Capture the cell that displays the provided text and extract its [X, Y] central coordinate. 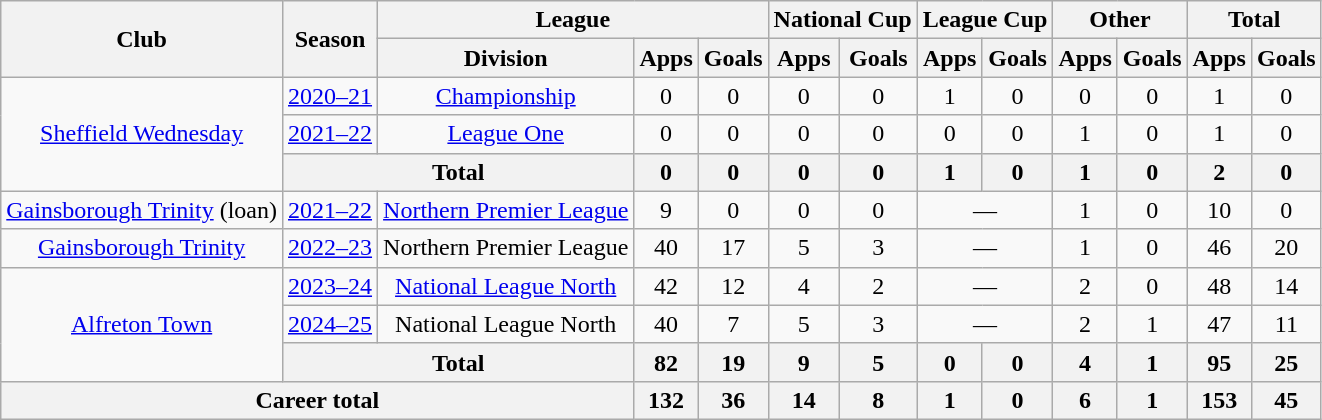
48 [1219, 286]
Championship [506, 96]
82 [666, 362]
Sheffield Wednesday [142, 134]
36 [733, 400]
45 [1286, 400]
95 [1219, 362]
Gainsborough Trinity (loan) [142, 210]
Career total [318, 400]
8 [879, 400]
2023–24 [330, 286]
2022–23 [330, 248]
League [573, 20]
10 [1219, 210]
17 [733, 248]
6 [1085, 400]
Division [506, 58]
47 [1219, 324]
12 [733, 286]
League One [506, 134]
20 [1286, 248]
2020–21 [330, 96]
Other [1120, 20]
19 [733, 362]
11 [1286, 324]
46 [1219, 248]
2024–25 [330, 324]
25 [1286, 362]
Club [142, 39]
Gainsborough Trinity [142, 248]
7 [733, 324]
Season [330, 39]
League Cup [985, 20]
42 [666, 286]
Alfreton Town [142, 324]
National Cup [842, 20]
153 [1219, 400]
132 [666, 400]
